Extract the (X, Y) coordinate from the center of the cell holding the provided text.  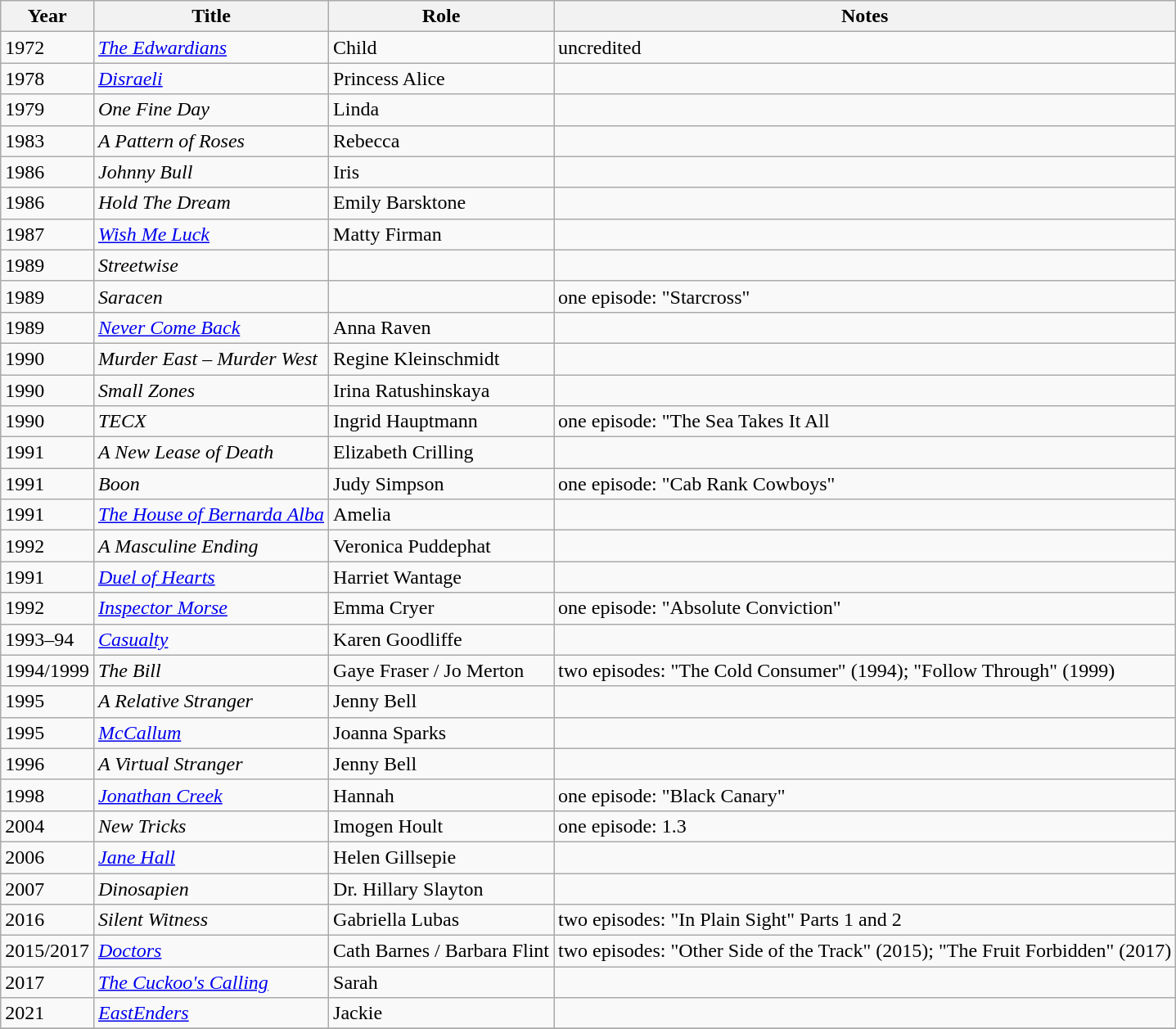
Year (47, 16)
Role (442, 16)
one episode: "The Sea Takes It All (865, 422)
Title (211, 16)
Inspector Morse (211, 608)
Johnny Bull (211, 172)
Murder East – Murder West (211, 359)
one episode: "Starcross" (865, 296)
1994/1999 (47, 670)
Notes (865, 16)
Doctors (211, 951)
Never Come Back (211, 327)
Streetwise (211, 265)
one episode: 1.3 (865, 826)
1987 (47, 234)
A Masculine Ending (211, 546)
1983 (47, 141)
A New Lease of Death (211, 453)
EastEnders (211, 1013)
2021 (47, 1013)
Wish Me Luck (211, 234)
Iris (442, 172)
two episodes: "The Cold Consumer" (1994); "Follow Through" (1999) (865, 670)
Irina Ratushinskaya (442, 390)
one episode: "Absolute Conviction" (865, 608)
One Fine Day (211, 110)
The Bill (211, 670)
Helen Gillsepie (442, 857)
McCallum (211, 733)
Hold The Dream (211, 203)
Veronica Puddephat (442, 546)
one episode: "Cab Rank Cowboys" (865, 484)
1996 (47, 764)
Cath Barnes / Barbara Flint (442, 951)
The House of Bernarda Alba (211, 515)
1979 (47, 110)
Dinosapien (211, 888)
Gabriella Lubas (442, 920)
Emma Cryer (442, 608)
2004 (47, 826)
Silent Witness (211, 920)
Casualty (211, 639)
Saracen (211, 296)
Jonathan Creek (211, 795)
The Edwardians (211, 47)
2015/2017 (47, 951)
Imogen Hoult (442, 826)
Linda (442, 110)
Anna Raven (442, 327)
Ingrid Hauptmann (442, 422)
The Cuckoo's Calling (211, 982)
Dr. Hillary Slayton (442, 888)
1993–94 (47, 639)
2007 (47, 888)
Hannah (442, 795)
Duel of Hearts (211, 577)
Jane Hall (211, 857)
A Virtual Stranger (211, 764)
Sarah (442, 982)
Princess Alice (442, 79)
Judy Simpson (442, 484)
one episode: "Black Canary" (865, 795)
two episodes: "Other Side of the Track" (2015); "The Fruit Forbidden" (2017) (865, 951)
Rebecca (442, 141)
Amelia (442, 515)
Joanna Sparks (442, 733)
A Pattern of Roses (211, 141)
Matty Firman (442, 234)
Harriet Wantage (442, 577)
Elizabeth Crilling (442, 453)
uncredited (865, 47)
1998 (47, 795)
2006 (47, 857)
Emily Barsktone (442, 203)
New Tricks (211, 826)
2017 (47, 982)
Child (442, 47)
1978 (47, 79)
TECX (211, 422)
Gaye Fraser / Jo Merton (442, 670)
two episodes: "In Plain Sight" Parts 1 and 2 (865, 920)
A Relative Stranger (211, 702)
2016 (47, 920)
Regine Kleinschmidt (442, 359)
Boon (211, 484)
1972 (47, 47)
Small Zones (211, 390)
Jackie (442, 1013)
Karen Goodliffe (442, 639)
Disraeli (211, 79)
